Provide the (X, Y) coordinate of the cell's center where the given text is located.  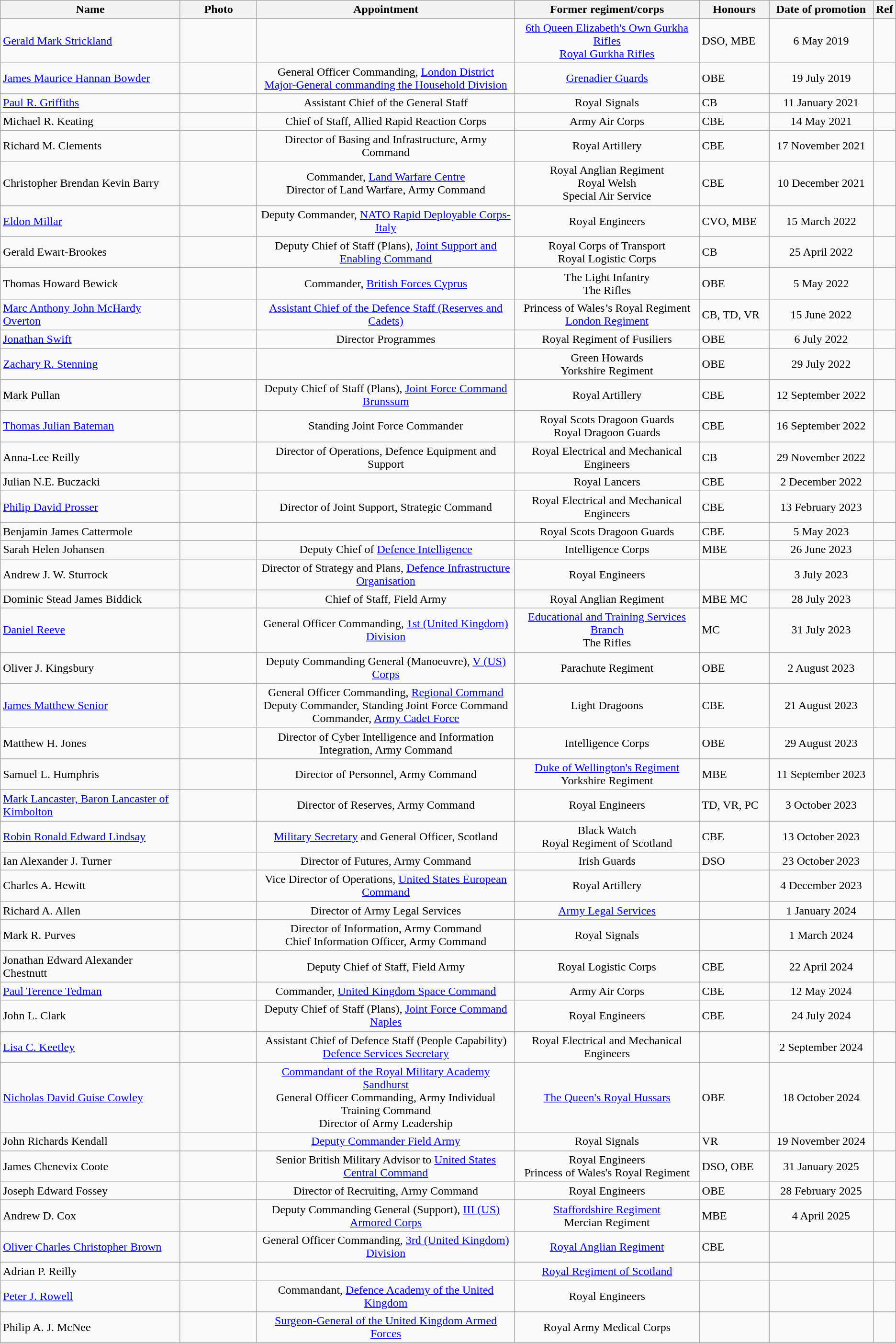
Richard M. Clements (90, 146)
Duke of Wellington's Regiment Yorkshire Regiment (607, 774)
17 November 2021 (821, 146)
Richard A. Allen (90, 911)
Joseph Edward Fossey (90, 1191)
Peter J. Rowell (90, 1296)
Army Legal Services (607, 911)
Christopher Brendan Kevin Barry (90, 183)
Green Howards Yorkshire Regiment (607, 364)
General Officer Commanding, London District Major-General commanding the Household Division (386, 79)
Deputy Chief of Staff (Plans), Joint Support and Enabling Command (386, 252)
4 April 2025 (821, 1215)
4 December 2023 (821, 886)
Mark Pullan (90, 395)
Royal Regiment of Scotland (607, 1271)
15 March 2022 (821, 221)
Deputy Commanding General (Manoeuvre), V (US) Corps (386, 667)
Commander, United Kingdom Space Command (386, 991)
Sarah Helen Johansen (90, 550)
General Officer Commanding, 1st (United Kingdom) Division (386, 630)
19 July 2019 (821, 79)
DSO (734, 861)
Deputy Commander, NATO Rapid Deployable Corps- Italy (386, 221)
MC (734, 630)
General Officer Commanding, Regional CommandDeputy Commander, Standing Joint Force CommandCommander, Army Cadet Force (386, 705)
2 December 2022 (821, 482)
General Officer Commanding, 3rd (United Kingdom) Division (386, 1247)
19 November 2024 (821, 1141)
10 December 2021 (821, 183)
Director Programmes (386, 339)
Royal Scots Dragoon Guards (607, 531)
Royal Corps of Transport Royal Logistic Corps (607, 252)
Anna-Lee Reilly (90, 458)
Zachary R. Stenning (90, 364)
3 July 2023 (821, 575)
VR (734, 1141)
Paul R. Griffiths (90, 103)
Standing Joint Force Commander (386, 426)
Julian N.E. Buczacki (90, 482)
Adrian P. Reilly (90, 1271)
Deputy Chief of Defence Intelligence (386, 550)
11 September 2023 (821, 774)
Surgeon-General of the United Kingdom Armed Forces (386, 1327)
Grenadier Guards (607, 79)
12 May 2024 (821, 991)
James Matthew Senior (90, 705)
Assistant Chief of Defence Staff (People Capability)Defence Services Secretary (386, 1047)
Commandant, Defence Academy of the United Kingdom (386, 1296)
The Queen's Royal Hussars (607, 1097)
The Light Infantry The Rifles (607, 283)
Andrew D. Cox (90, 1215)
Ref (885, 10)
Robin Ronald Edward Lindsay (90, 836)
6th Queen Elizabeth's Own Gurkha RiflesRoyal Gurkha Rifles (607, 41)
Oliver J. Kingsbury (90, 667)
Appointment (386, 10)
6 May 2019 (821, 41)
18 October 2024 (821, 1097)
Matthew H. Jones (90, 743)
Dominic Stead James Biddick (90, 599)
Director of Recruiting, Army Command (386, 1191)
2 September 2024 (821, 1047)
Royal Anglian Regiment Royal Welsh Special Air Service (607, 183)
22 April 2024 (821, 966)
Director of Reserves, Army Command (386, 805)
Senior British Military Advisor to United States Central Command (386, 1166)
1 March 2024 (821, 936)
Gerald Mark Strickland (90, 41)
CVO, MBE (734, 221)
Paul Terence Tedman (90, 991)
Deputy Commander Field Army (386, 1141)
Thomas Julian Bateman (90, 426)
Andrew J. W. Sturrock (90, 575)
Princess of Wales’s Royal Regiment London Regiment (607, 314)
Honours (734, 10)
Educational and Training Services Branch The Rifles (607, 630)
15 June 2022 (821, 314)
16 September 2022 (821, 426)
Assistant Chief of the General Staff (386, 103)
25 April 2022 (821, 252)
DSO, MBE (734, 41)
Commandant of the Royal Military Academy SandhurstGeneral Officer Commanding, Army Individual Training CommandDirector of Army Leadership (386, 1097)
21 August 2023 (821, 705)
Commander, Land Warfare CentreDirector of Land Warfare, Army Command (386, 183)
Samuel L. Humphris (90, 774)
DSO, OBE (734, 1166)
Thomas Howard Bewick (90, 283)
Lisa C. Keetley (90, 1047)
Deputy Chief of Staff (Plans), Joint Force Command Naples (386, 1016)
Vice Director of Operations, United States European Command (386, 886)
John L. Clark (90, 1016)
Director of Joint Support, Strategic Command (386, 507)
13 February 2023 (821, 507)
Director of Strategy and Plans, Defence Infrastructure Organisation (386, 575)
29 November 2022 (821, 458)
Name (90, 10)
Royal Army Medical Corps (607, 1327)
Eldon Millar (90, 221)
Assistant Chief of the Defence Staff (Reserves and Cadets) (386, 314)
26 June 2023 (821, 550)
Former regiment/corps (607, 10)
Michael R. Keating (90, 121)
28 February 2025 (821, 1191)
Gerald Ewart-Brookes (90, 252)
CB, TD, VR (734, 314)
Nicholas David Guise Cowley (90, 1097)
Chief of Staff, Allied Rapid Reaction Corps (386, 121)
13 October 2023 (821, 836)
31 July 2023 (821, 630)
Oliver Charles Christopher Brown (90, 1247)
Deputy Chief of Staff, Field Army (386, 966)
6 July 2022 (821, 339)
Commander, British Forces Cyprus (386, 283)
29 August 2023 (821, 743)
Royal Scots Dragoon Guards Royal Dragoon Guards (607, 426)
Parachute Regiment (607, 667)
Director of Army Legal Services (386, 911)
2 August 2023 (821, 667)
Black Watch Royal Regiment of Scotland (607, 836)
Ian Alexander J. Turner (90, 861)
5 May 2022 (821, 283)
Staffordshire Regiment Mercian Regiment (607, 1215)
1 January 2024 (821, 911)
Philip David Prosser (90, 507)
Benjamin James Cattermole (90, 531)
Director of Information, Army CommandChief Information Officer, Army Command (386, 936)
11 January 2021 (821, 103)
Military Secretary and General Officer, Scotland (386, 836)
Deputy Chief of Staff (Plans), Joint Force Command Brunssum (386, 395)
TD, VR, PC (734, 805)
12 September 2022 (821, 395)
Charles A. Hewitt (90, 886)
3 October 2023 (821, 805)
Photo (218, 10)
24 July 2024 (821, 1016)
Philip A. J. McNee (90, 1327)
Marc Anthony John McHardy Overton (90, 314)
Director of Personnel, Army Command (386, 774)
Royal Engineers Princess of Wales's Royal Regiment (607, 1166)
Jonathan Edward Alexander Chestnutt (90, 966)
Mark R. Purves (90, 936)
Irish Guards (607, 861)
28 July 2023 (821, 599)
Daniel Reeve (90, 630)
Director of Basing and Infrastructure, Army Command (386, 146)
14 May 2021 (821, 121)
Chief of Staff, Field Army (386, 599)
Light Dragoons (607, 705)
31 January 2025 (821, 1166)
Mark Lancaster, Baron Lancaster of Kimbolton (90, 805)
Royal Logistic Corps (607, 966)
Director of Futures, Army Command (386, 861)
Director of Cyber Intelligence and Information Integration, Army Command (386, 743)
John Richards Kendall (90, 1141)
Royal Regiment of Fusiliers (607, 339)
James Chenevix Coote (90, 1166)
29 July 2022 (821, 364)
MBE MC (734, 599)
Deputy Commanding General (Support), III (US) Armored Corps (386, 1215)
Director of Operations, Defence Equipment and Support (386, 458)
Jonathan Swift (90, 339)
23 October 2023 (821, 861)
5 May 2023 (821, 531)
James Maurice Hannan Bowder (90, 79)
Date of promotion (821, 10)
Royal Lancers (607, 482)
